For the text-containing cell, return its midpoint in (X, Y) coordinate format. 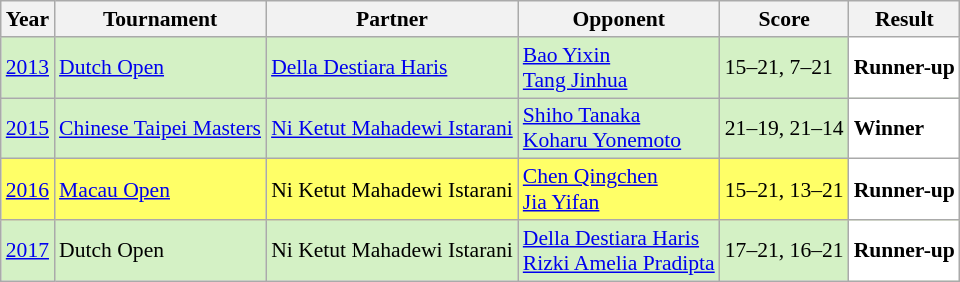
21–19, 21–14 (784, 128)
2013 (28, 68)
17–21, 16–21 (784, 250)
15–21, 13–21 (784, 190)
Winner (904, 128)
Della Destiara Haris (392, 68)
Chen Qingchen Jia Yifan (619, 190)
Chinese Taipei Masters (160, 128)
Shiho Tanaka Koharu Yonemoto (619, 128)
Result (904, 19)
Bao Yixin Tang Jinhua (619, 68)
Della Destiara Haris Rizki Amelia Pradipta (619, 250)
Score (784, 19)
2015 (28, 128)
2016 (28, 190)
Partner (392, 19)
Tournament (160, 19)
Opponent (619, 19)
2017 (28, 250)
Macau Open (160, 190)
Year (28, 19)
15–21, 7–21 (784, 68)
